Output the [X, Y] coordinate of the center of the cell containing the given text.  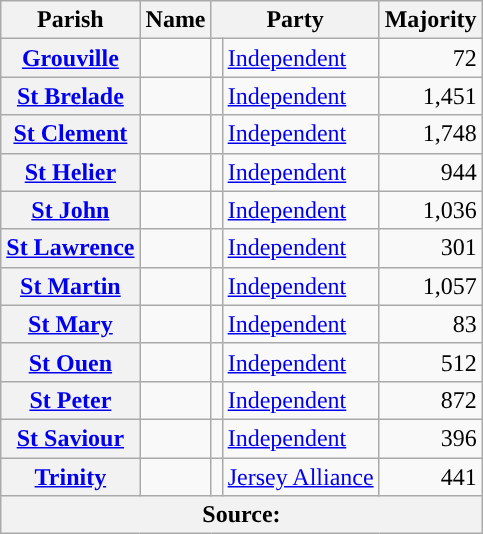
301 [430, 248]
72 [430, 58]
St Brelade [70, 96]
Trinity [70, 477]
1,036 [430, 210]
Party [295, 20]
St Martin [70, 286]
Majority [430, 20]
St Ouen [70, 362]
1,748 [430, 134]
St Clement [70, 134]
944 [430, 172]
Jersey Alliance [300, 477]
872 [430, 400]
441 [430, 477]
83 [430, 324]
396 [430, 438]
St Peter [70, 400]
Source: [242, 515]
Parish [70, 20]
Name [176, 20]
Grouville [70, 58]
St John [70, 210]
512 [430, 362]
St Saviour [70, 438]
St Lawrence [70, 248]
St Helier [70, 172]
1,451 [430, 96]
St Mary [70, 324]
1,057 [430, 286]
